Scan for the cell matching the given text and deliver its [X, Y] coordinate at center. 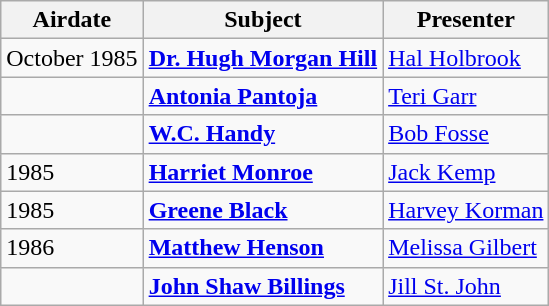
Harvey Korman [466, 210]
Harriet Monroe [263, 172]
W.C. Handy [263, 134]
Presenter [466, 20]
October 1985 [72, 58]
Antonia Pantoja [263, 96]
John Shaw Billings [263, 286]
Bob Fosse [466, 134]
Hal Holbrook [466, 58]
Dr. Hugh Morgan Hill [263, 58]
Jack Kemp [466, 172]
Greene Black [263, 210]
Jill St. John [466, 286]
Matthew Henson [263, 248]
Airdate [72, 20]
Teri Garr [466, 96]
Melissa Gilbert [466, 248]
1986 [72, 248]
Subject [263, 20]
